Capture the cell that displays the provided text and extract its (X, Y) central coordinate. 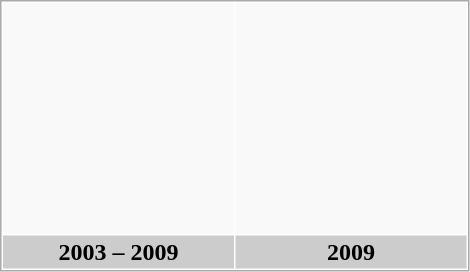
2003 – 2009 (118, 252)
2009 (352, 252)
